Return the [X, Y] coordinate for the center point of the cell that contains the specified text.  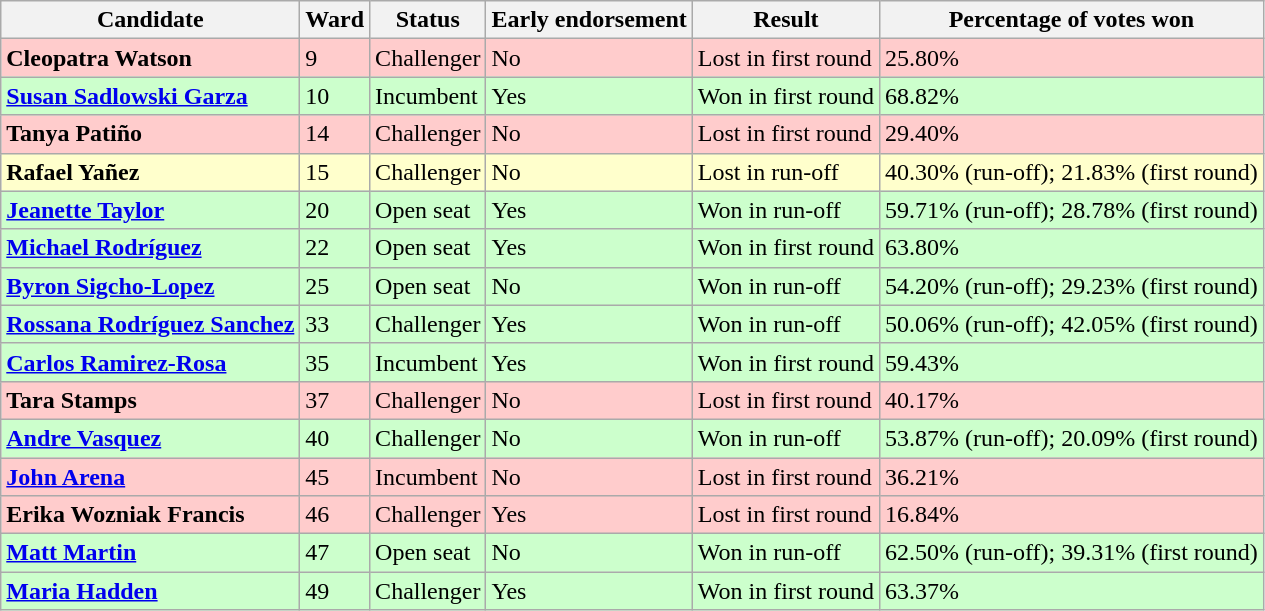
25.80% [1071, 58]
40 [335, 438]
59.43% [1071, 362]
Carlos Ramirez-Rosa [150, 362]
35 [335, 362]
Byron Sigcho-Lopez [150, 286]
16.84% [1071, 515]
Erika Wozniak Francis [150, 515]
22 [335, 248]
Andre Vasquez [150, 438]
49 [335, 591]
Cleopatra Watson [150, 58]
John Arena [150, 477]
33 [335, 324]
15 [335, 172]
Michael Rodríguez [150, 248]
Result [786, 20]
63.80% [1071, 248]
54.20% (run-off); 29.23% (first round) [1071, 286]
25 [335, 286]
37 [335, 400]
62.50% (run-off); 39.31% (first round) [1071, 553]
Early endorsement [589, 20]
Tara Stamps [150, 400]
Jeanette Taylor [150, 210]
29.40% [1071, 134]
14 [335, 134]
Status [428, 20]
68.82% [1071, 96]
Matt Martin [150, 553]
53.87% (run-off); 20.09% (first round) [1071, 438]
Lost in run-off [786, 172]
Percentage of votes won [1071, 20]
36.21% [1071, 477]
Candidate [150, 20]
46 [335, 515]
47 [335, 553]
63.37% [1071, 591]
59.71% (run-off); 28.78% (first round) [1071, 210]
Rafael Yañez [150, 172]
10 [335, 96]
Ward [335, 20]
40.17% [1071, 400]
50.06% (run-off); 42.05% (first round) [1071, 324]
Maria Hadden [150, 591]
9 [335, 58]
20 [335, 210]
45 [335, 477]
Rossana Rodríguez Sanchez [150, 324]
Susan Sadlowski Garza [150, 96]
40.30% (run-off); 21.83% (first round) [1071, 172]
Tanya Patiño [150, 134]
